Pinpoint the cell where the given text exists, returning its (X, Y) midpoint coordinate. 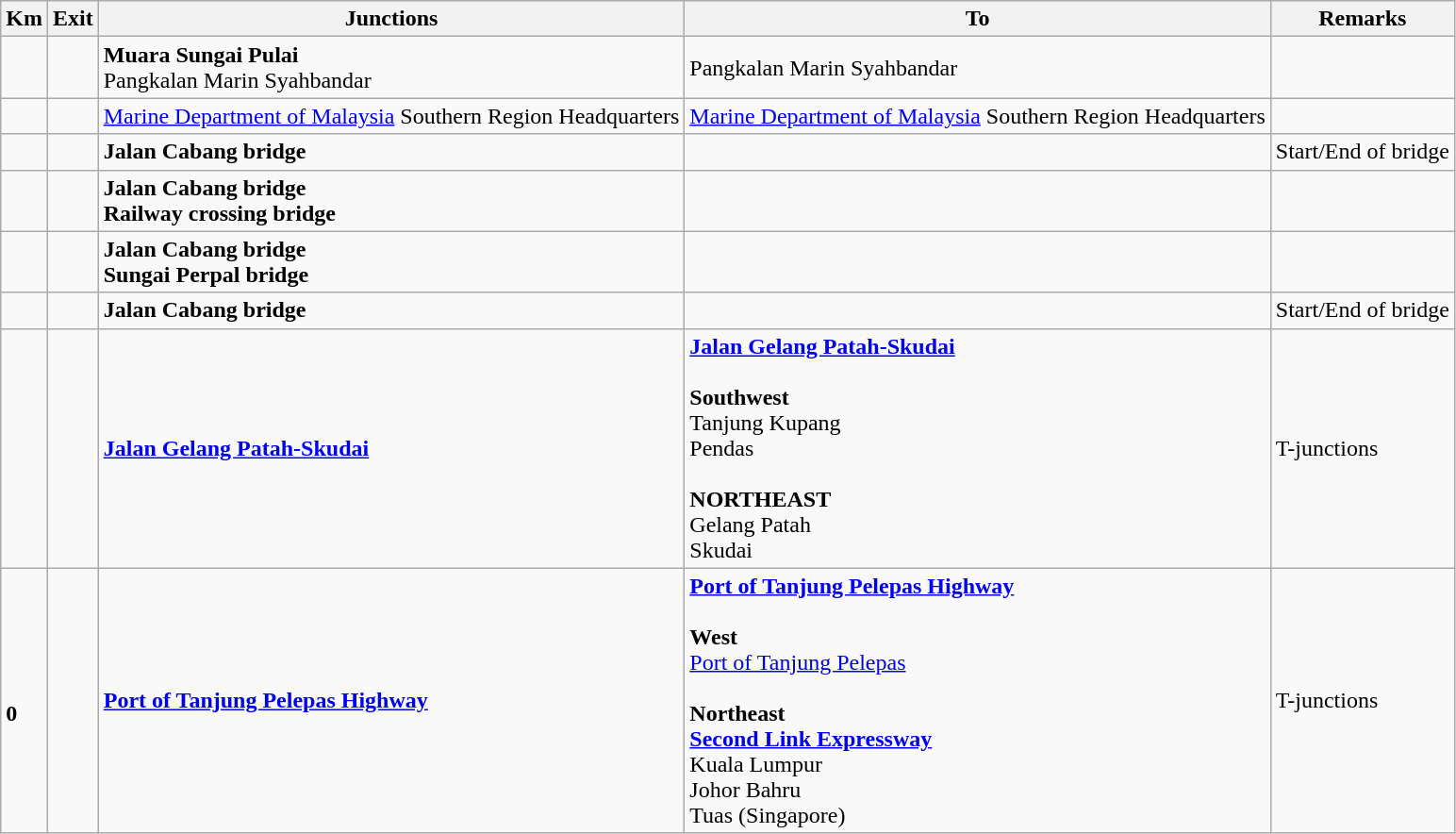
Pangkalan Marin Syahbandar (978, 68)
Jalan Gelang Patah-Skudai (391, 448)
Junctions (391, 19)
Km (25, 19)
Remarks (1362, 19)
Port of Tanjung Pelepas Highway (391, 700)
To (978, 19)
Muara Sungai PulaiPangkalan Marin Syahbandar (391, 68)
Jalan Cabang bridgeSungai Perpal bridge (391, 262)
Jalan Gelang Patah-SkudaiSouthwestTanjung KupangPendasNORTHEASTGelang PatahSkudai (978, 448)
Port of Tanjung Pelepas HighwayWest Port of Tanjung Pelepas Northeast Second Link Expressway Kuala Lumpur Johor Bahru Tuas (Singapore) (978, 700)
Jalan Cabang bridgeRailway crossing bridge (391, 200)
0 (25, 700)
Exit (73, 19)
